Output the [X, Y] coordinate of the center of the cell containing the given text.  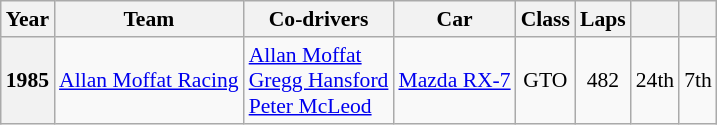
Co-drivers [319, 19]
Mazda RX-7 [454, 80]
Laps [603, 19]
1985 [28, 80]
GTO [546, 80]
Allan Moffat Racing [149, 80]
Allan Moffat Gregg Hansford Peter McLeod [319, 80]
Car [454, 19]
Year [28, 19]
7th [698, 80]
Team [149, 19]
482 [603, 80]
24th [656, 80]
Class [546, 19]
